Return the [X, Y] coordinate for the center point of the cell that contains the specified text.  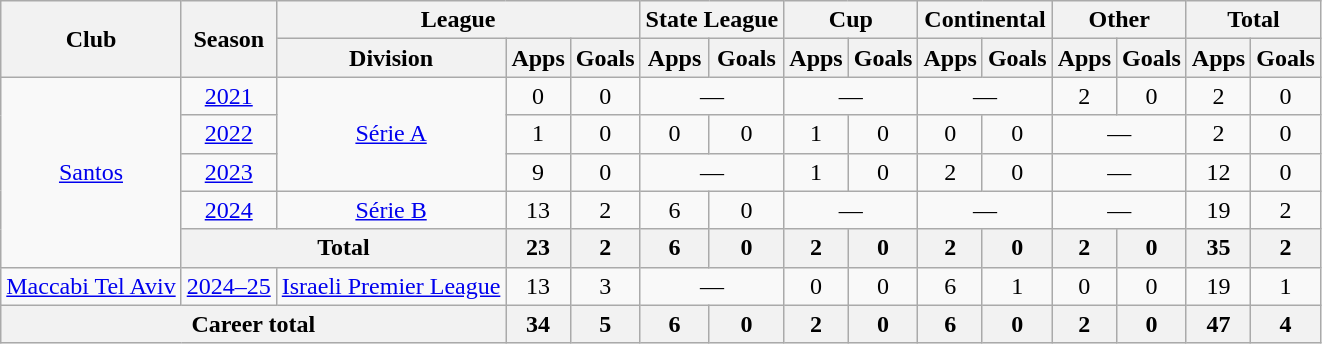
Série B [391, 210]
Other [1119, 20]
Club [91, 39]
35 [1218, 248]
Israeli Premier League [391, 286]
State League [712, 20]
Season [228, 39]
2023 [228, 172]
4 [1286, 324]
34 [538, 324]
2024 [228, 210]
Série A [391, 134]
League [458, 20]
Continental [985, 20]
Career total [254, 324]
2024–25 [228, 286]
5 [605, 324]
9 [538, 172]
2021 [228, 96]
Maccabi Tel Aviv [91, 286]
23 [538, 248]
Division [391, 58]
3 [605, 286]
12 [1218, 172]
Cup [851, 20]
Santos [91, 172]
2022 [228, 134]
47 [1218, 324]
